Return the (X, Y) coordinate for the center point of the cell that contains the specified text.  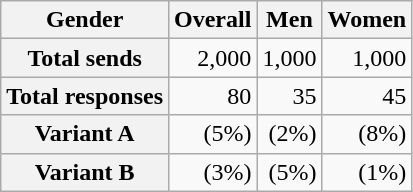
Variant A (85, 134)
45 (367, 96)
(1%) (367, 172)
(3%) (213, 172)
80 (213, 96)
Total sends (85, 58)
Women (367, 20)
2,000 (213, 58)
(2%) (290, 134)
Overall (213, 20)
35 (290, 96)
Total responses (85, 96)
(8%) (367, 134)
Variant B (85, 172)
Gender (85, 20)
Men (290, 20)
